Find where the given text appears and provide that cell's center as (x, y) coordinate. 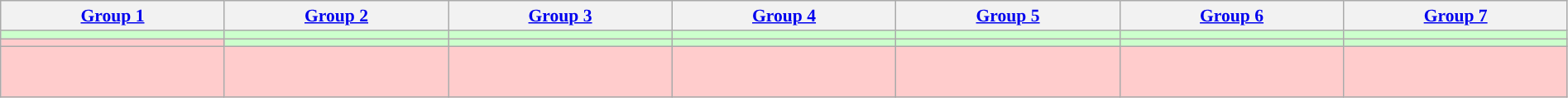
Group 7 (1456, 16)
Group 5 (1008, 16)
Group 1 (113, 16)
Group 2 (336, 16)
Group 4 (784, 16)
Group 3 (561, 16)
Group 6 (1231, 16)
